Return [x, y] of the center of cell containing provided text 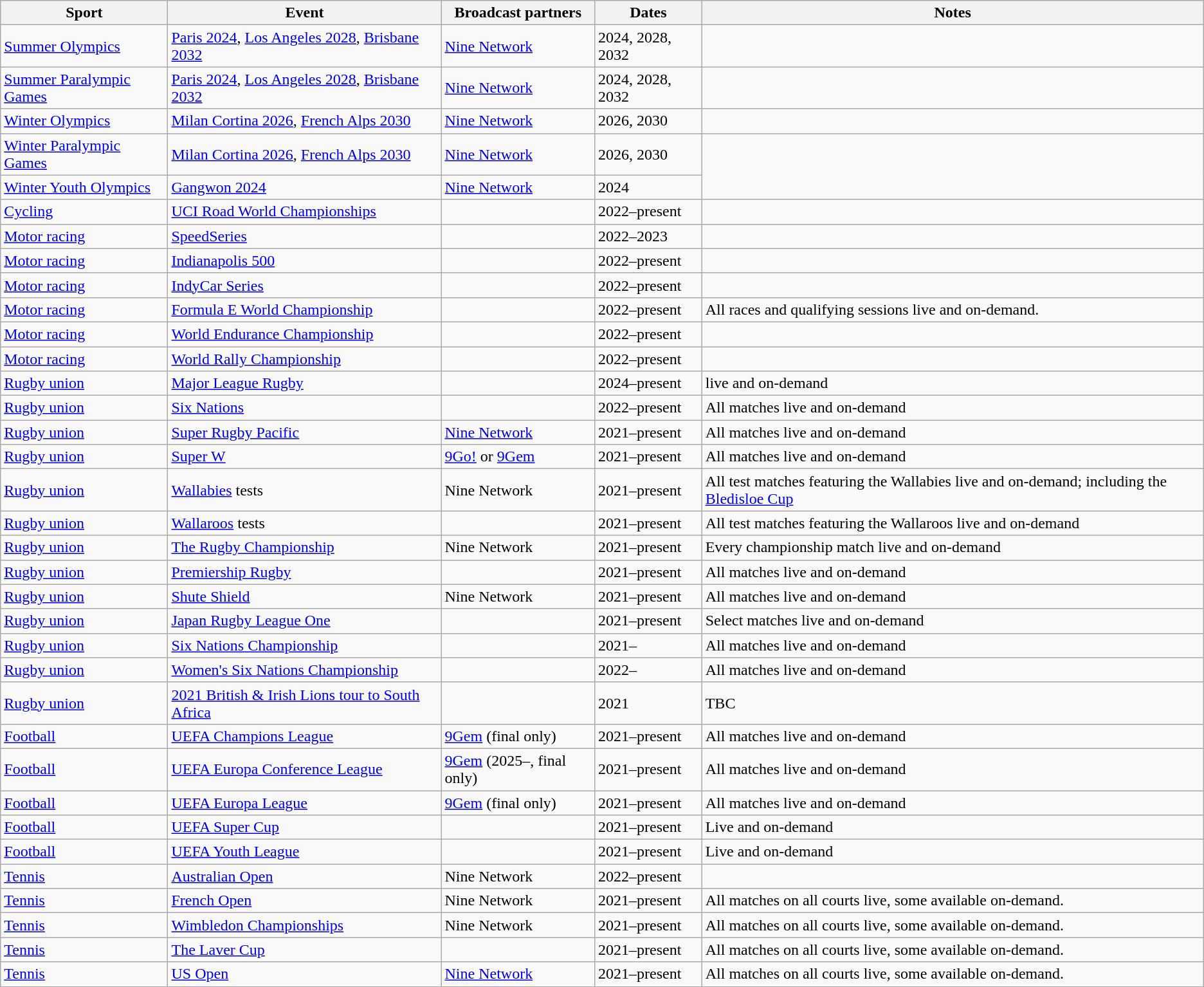
Premiership Rugby [305, 572]
Summer Paralympic Games [84, 88]
IndyCar Series [305, 285]
Wallaroos tests [305, 523]
Summer Olympics [84, 46]
Winter Olympics [84, 121]
Dates [648, 13]
Six Nations [305, 408]
9Go! or 9Gem [518, 457]
TBC [953, 703]
UEFA Super Cup [305, 827]
2024 [648, 187]
Women's Six Nations Championship [305, 670]
UEFA Youth League [305, 852]
UEFA Europa Conference League [305, 770]
French Open [305, 901]
Event [305, 13]
Australian Open [305, 876]
Winter Youth Olympics [84, 187]
2024–present [648, 383]
Sport [84, 13]
Japan Rugby League One [305, 621]
UEFA Champions League [305, 736]
All races and qualifying sessions live and on-demand. [953, 309]
World Endurance Championship [305, 334]
The Rugby Championship [305, 548]
Six Nations Championship [305, 645]
2022– [648, 670]
All test matches featuring the Wallabies live and on-demand; including the Bledisloe Cup [953, 490]
World Rally Championship [305, 358]
Broadcast partners [518, 13]
Winter Paralympic Games [84, 154]
UEFA Europa League [305, 802]
Super Rugby Pacific [305, 432]
2021 [648, 703]
Cycling [84, 212]
US Open [305, 974]
Formula E World Championship [305, 309]
SpeedSeries [305, 236]
Every championship match live and on-demand [953, 548]
2022–2023 [648, 236]
UCI Road World Championships [305, 212]
Super W [305, 457]
2021– [648, 645]
Wallabies tests [305, 490]
Wimbledon Championships [305, 925]
Select matches live and on-demand [953, 621]
The Laver Cup [305, 950]
All test matches featuring the Wallaroos live and on-demand [953, 523]
9Gem (2025–, final only) [518, 770]
Shute Shield [305, 596]
live and on-demand [953, 383]
2021 British & Irish Lions tour to South Africa [305, 703]
Gangwon 2024 [305, 187]
Indianapolis 500 [305, 261]
Major League Rugby [305, 383]
Notes [953, 13]
